Output the (X, Y) coordinate of the center of the cell containing the given text.  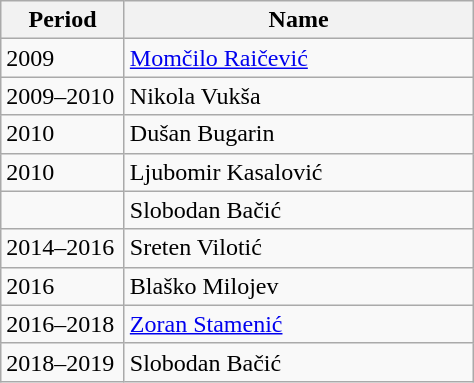
2014–2016 (63, 248)
Zoran Stamenić (298, 324)
Nikola Vukša (298, 96)
2016 (63, 286)
Ljubomir Kasalović (298, 172)
Momčilo Raičević (298, 58)
2009–2010 (63, 96)
Name (298, 20)
2009 (63, 58)
Sreten Vilotić (298, 248)
Blaško Milojev (298, 286)
2016–2018 (63, 324)
2018–2019 (63, 362)
Period (63, 20)
Dušan Bugarin (298, 134)
